For the text-containing cell, return its midpoint in (x, y) coordinate format. 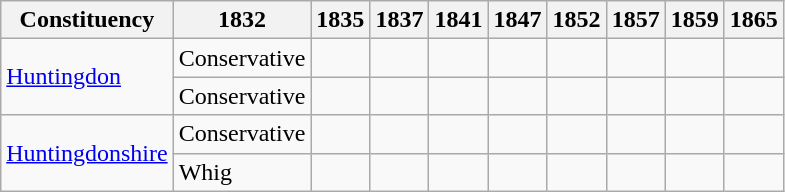
Huntingdonshire (87, 153)
1837 (400, 20)
1865 (754, 20)
1859 (694, 20)
1832 (242, 20)
1835 (340, 20)
Huntingdon (87, 77)
Constituency (87, 20)
Whig (242, 172)
1852 (576, 20)
1847 (518, 20)
1841 (458, 20)
1857 (636, 20)
